Output the [X, Y] coordinate of the center of the cell containing the given text.  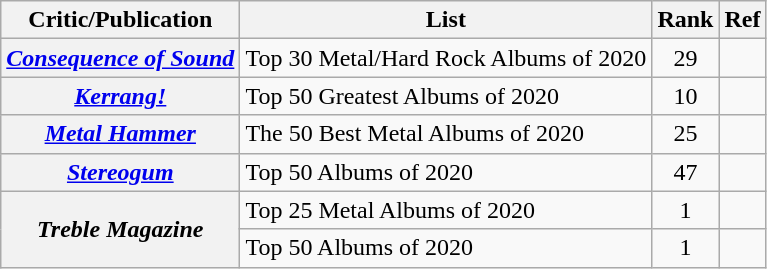
List [446, 20]
29 [686, 58]
Consequence of Sound [120, 58]
Top 50 Greatest Albums of 2020 [446, 96]
Critic/Publication [120, 20]
10 [686, 96]
The 50 Best Metal Albums of 2020 [446, 134]
Metal Hammer [120, 134]
Treble Magazine [120, 229]
Rank [686, 20]
Stereogum [120, 172]
Top 30 Metal/Hard Rock Albums of 2020 [446, 58]
Ref [742, 20]
Top 25 Metal Albums of 2020 [446, 210]
25 [686, 134]
47 [686, 172]
Kerrang! [120, 96]
